Determine the [X, Y] coordinate at the center of the cell enclosing the given text.  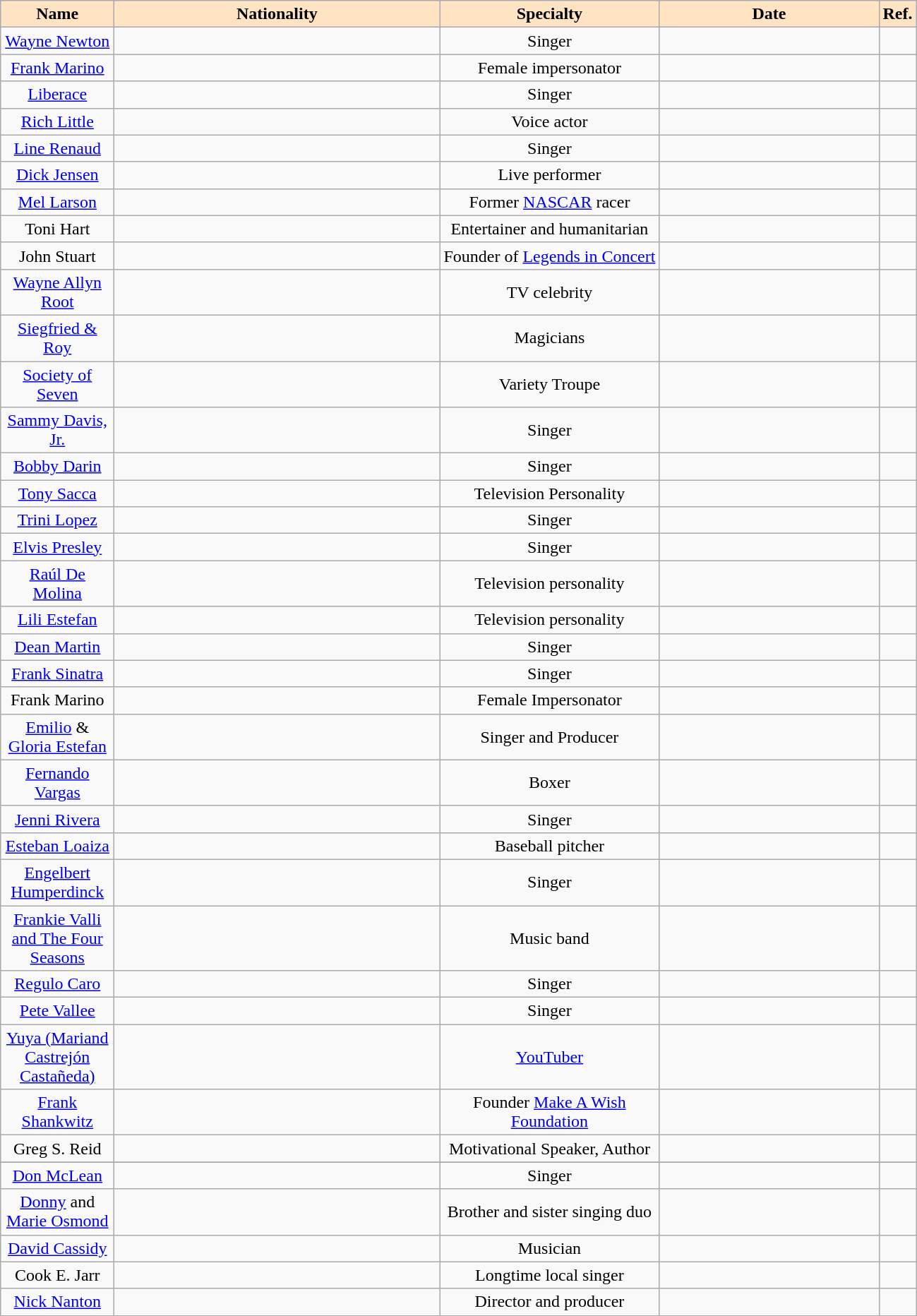
Live performer [549, 175]
Mel Larson [58, 202]
Regulo Caro [58, 984]
Nationality [277, 14]
Variety Troupe [549, 384]
Singer and Producer [549, 737]
Motivational Speaker, Author [549, 1149]
Female impersonator [549, 68]
Boxer [549, 782]
Trini Lopez [58, 520]
Nick Nanton [58, 1302]
Donny and Marie Osmond [58, 1212]
Director and producer [549, 1302]
Bobby Darin [58, 467]
YouTuber [549, 1057]
Voice actor [549, 121]
Music band [549, 938]
John Stuart [58, 256]
Don McLean [58, 1176]
Raúl De Molina [58, 583]
Entertainer and humanitarian [549, 229]
Toni Hart [58, 229]
Former NASCAR racer [549, 202]
Lili Estefan [58, 620]
Engelbert Humperdinck [58, 883]
Ref. [898, 14]
Baseball pitcher [549, 846]
Sammy Davis, Jr. [58, 431]
Fernando Vargas [58, 782]
Date [769, 14]
Brother and sister singing duo [549, 1212]
Dick Jensen [58, 175]
Yuya (Mariand Castrejón Castañeda) [58, 1057]
Line Renaud [58, 148]
Longtime local singer [549, 1275]
Tony Sacca [58, 494]
Frank Shankwitz [58, 1113]
Frank Sinatra [58, 674]
Television Personality [549, 494]
Female Impersonator [549, 700]
Rich Little [58, 121]
Frankie Valli and The Four Seasons [58, 938]
Wayne Allyn Root [58, 292]
Magicians [549, 337]
Musician [549, 1248]
Founder of Legends in Concert [549, 256]
Cook E. Jarr [58, 1275]
Liberace [58, 95]
Pete Vallee [58, 1011]
Founder Make A Wish Foundation [549, 1113]
Specialty [549, 14]
Wayne Newton [58, 41]
Jenni Rivera [58, 819]
Esteban Loaiza [58, 846]
Greg S. Reid [58, 1149]
Siegfried & Roy [58, 337]
David Cassidy [58, 1248]
Dean Martin [58, 647]
TV celebrity [549, 292]
Society of Seven [58, 384]
Elvis Presley [58, 547]
Name [58, 14]
Emilio & Gloria Estefan [58, 737]
